Scan for the cell matching the given text and deliver its [x, y] coordinate at center. 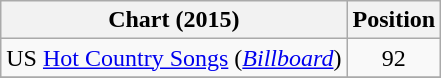
Chart (2015) [174, 20]
Position [394, 20]
92 [394, 58]
US Hot Country Songs (Billboard) [174, 58]
